Find where the given text appears and provide that cell's center as (x, y) coordinate. 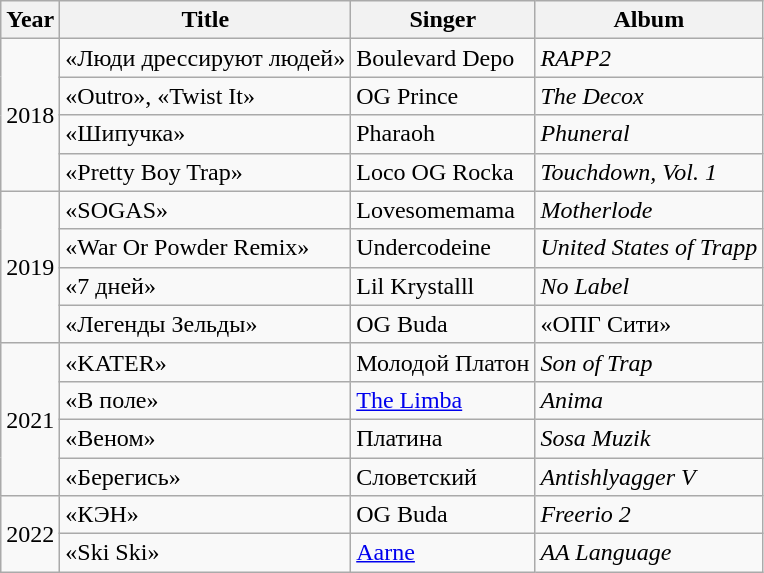
«Берегись» (206, 477)
«Веном» (206, 438)
2022 (30, 534)
Pharaoh (443, 134)
RAPP2 (649, 58)
No Label (649, 286)
«KATER» (206, 362)
Lovesomemama (443, 210)
Anima (649, 400)
Title (206, 20)
Платина (443, 438)
The Decox (649, 96)
«ОПГ Сити» (649, 324)
«Люди дрессируют людей» (206, 58)
2019 (30, 267)
The Limba (443, 400)
«Outro», «Twist It» (206, 96)
«Pretty Boy Trap» (206, 172)
Sosa Muzik (649, 438)
«КЭН» (206, 515)
Aarne (443, 553)
«В поле» (206, 400)
«War Or Powder Remix» (206, 248)
Touchdown, Vol. 1 (649, 172)
AA Language (649, 553)
Словетский (443, 477)
Motherlode (649, 210)
Boulevard Depo (443, 58)
Year (30, 20)
United States of Trapp (649, 248)
Freerio 2 (649, 515)
Loco OG Rocka (443, 172)
Phuneral (649, 134)
Album (649, 20)
Молодой Платон (443, 362)
«7 дней» (206, 286)
Singer (443, 20)
«SOGAS» (206, 210)
Antishlyagger V (649, 477)
«Легенды Зельды» (206, 324)
Son of Trap (649, 362)
OG Prince (443, 96)
«Ski Ski» (206, 553)
2021 (30, 419)
Undercodeine (443, 248)
2018 (30, 115)
«Шипучка» (206, 134)
Lil Krystalll (443, 286)
